Search for the cell housing the specified text and yield its (X, Y) center coordinate. 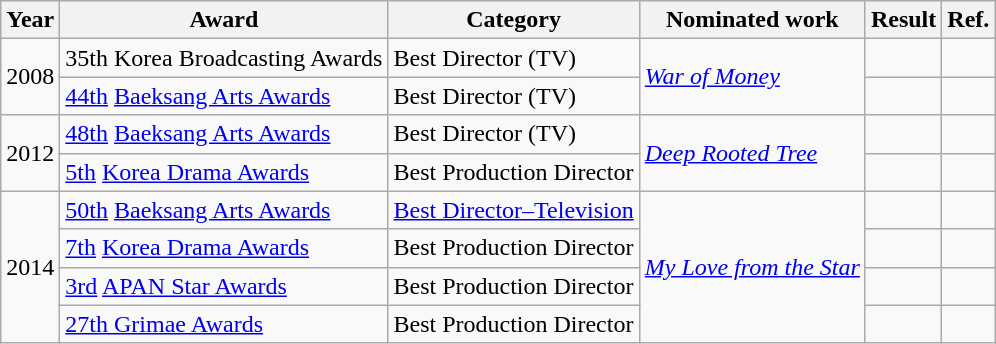
2014 (30, 267)
50th Baeksang Arts Awards (224, 210)
48th Baeksang Arts Awards (224, 134)
7th Korea Drama Awards (224, 248)
Category (514, 20)
35th Korea Broadcasting Awards (224, 58)
Deep Rooted Tree (752, 153)
Best Director–Television (514, 210)
Result (903, 20)
2012 (30, 153)
2008 (30, 77)
My Love from the Star (752, 267)
Ref. (968, 20)
Nominated work (752, 20)
Year (30, 20)
27th Grimae Awards (224, 324)
3rd APAN Star Awards (224, 286)
44th Baeksang Arts Awards (224, 96)
War of Money (752, 77)
Award (224, 20)
5th Korea Drama Awards (224, 172)
